Search for the cell housing the specified text and yield its (x, y) center coordinate. 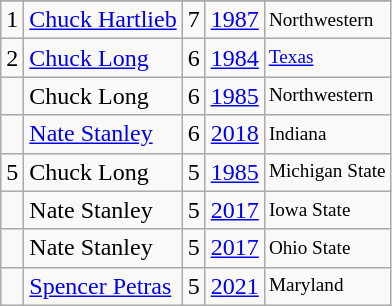
Indiana (327, 134)
Spencer Petras (103, 286)
2021 (234, 286)
1987 (234, 20)
Iowa State (327, 210)
Texas (327, 58)
2 (12, 58)
Ohio State (327, 248)
1984 (234, 58)
Maryland (327, 286)
Michigan State (327, 172)
7 (194, 20)
Chuck Hartlieb (103, 20)
1 (12, 20)
2018 (234, 134)
